Pinpoint the cell where the given text exists, returning its (x, y) midpoint coordinate. 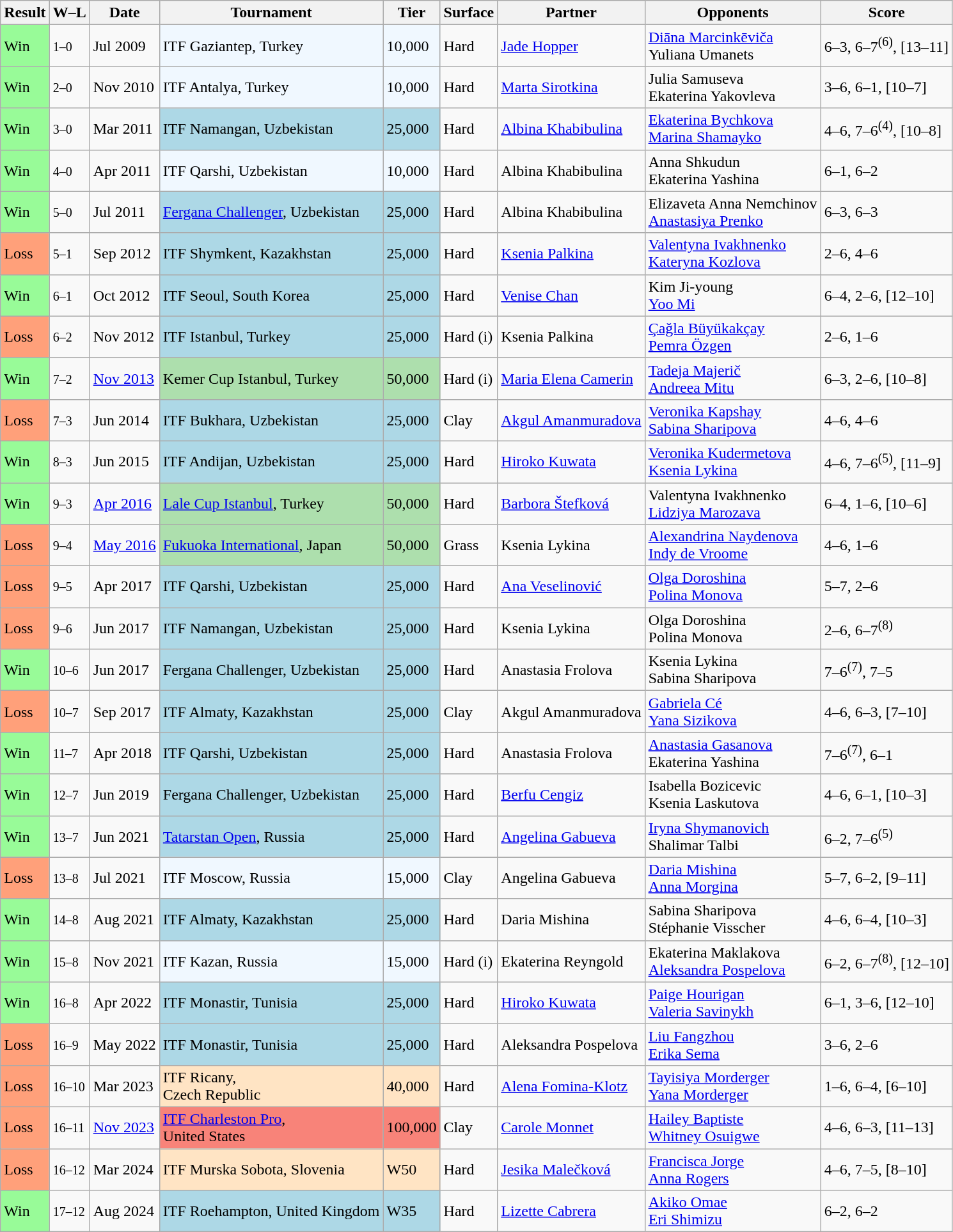
Tadeja Majerič Andreea Mitu (733, 379)
5–7, 6–2, [9–11] (886, 878)
4–6, 1–6 (886, 545)
2–0 (69, 87)
100,000 (412, 1127)
12–7 (69, 794)
2–6, 4–6 (886, 253)
4–6, 7–6(4), [10–8] (886, 129)
9–6 (69, 628)
Venise Chan (571, 296)
Opponents (733, 13)
Berfu Cengiz (571, 794)
6–4, 2–6, [12–10] (886, 296)
ITF Antalya, Turkey (271, 87)
Result (25, 13)
9–5 (69, 587)
Jun 2015 (124, 462)
17–12 (69, 1212)
14–8 (69, 920)
16–12 (69, 1169)
Surface (469, 13)
Tatarstan Open, Russia (271, 837)
1–0 (69, 46)
6–1, 6–2 (886, 170)
7–3 (69, 420)
Partner (571, 13)
Valentyna Ivakhnenko Kateryna Kozlova (733, 253)
Jul 2009 (124, 46)
Tier (412, 13)
40,000 (412, 1086)
6–3, 2–6, [10–8] (886, 379)
Daria Mishina Anna Morgina (733, 878)
ITF Kazan, Russia (271, 961)
Lizette Cabrera (571, 1212)
6–3, 6–7(6), [13–11] (886, 46)
9–4 (69, 545)
ITF Gaziantep, Turkey (271, 46)
Isabella Bozicevic Ksenia Laskutova (733, 794)
4–6, 4–6 (886, 420)
2–6, 1–6 (886, 336)
Carole Monnet (571, 1127)
4–6, 6–3, [11–13] (886, 1127)
Anastasia Gasanova Ekaterina Yashina (733, 754)
10–6 (69, 670)
Sabina Sharipova Stéphanie Visscher (733, 920)
Gabriela Cé Yana Sizikova (733, 711)
Barbora Štefková (571, 503)
Apr 2011 (124, 170)
May 2016 (124, 545)
Nov 2013 (124, 379)
6–2, 6–2 (886, 1212)
Kemer Cup Istanbul, Turkey (271, 379)
6–2, 7–6(5) (886, 837)
Diāna Marcinkēviča Yuliana Umanets (733, 46)
Jul 2011 (124, 212)
Çağla Büyükakçay Pemra Özgen (733, 336)
ITF Shymkent, Kazakhstan (271, 253)
10–7 (69, 711)
3–6, 2–6 (886, 1044)
ITF Seoul, South Korea (271, 296)
16–8 (69, 1003)
Lale Cup Istanbul, Turkey (271, 503)
Iryna Shymanovich Shalimar Talbi (733, 837)
Alexandrina Naydenova Indy de Vroome (733, 545)
4–0 (69, 170)
Daria Mishina (571, 920)
W35 (412, 1212)
Francisca Jorge Anna Rogers (733, 1169)
Marta Sirotkina (571, 87)
Paige Hourigan Valeria Savinykh (733, 1003)
Sep 2017 (124, 711)
Jesika Malečková (571, 1169)
Veronika Kudermetova Ksenia Lykina (733, 462)
4–6, 6–1, [10–3] (886, 794)
5–7, 2–6 (886, 587)
ITF Ricany, Czech Republic (271, 1086)
Apr 2018 (124, 754)
Apr 2016 (124, 503)
Akiko Omae Eri Shimizu (733, 1212)
6–2, 6–7(8), [12–10] (886, 961)
Mar 2024 (124, 1169)
Grass (469, 545)
8–3 (69, 462)
Tournament (271, 13)
16–10 (69, 1086)
Ana Veselinović (571, 587)
Ekaterina Bychkova Marina Shamayko (733, 129)
Nov 2012 (124, 336)
4–6, 7–5, [8–10] (886, 1169)
Mar 2023 (124, 1086)
Mar 2011 (124, 129)
Valentyna Ivakhnenko Lidziya Marozava (733, 503)
Nov 2021 (124, 961)
Jun 2021 (124, 837)
Ekaterina Maklakova Aleksandra Pospelova (733, 961)
May 2022 (124, 1044)
Ksenia Lykina Sabina Sharipova (733, 670)
7–6(7), 6–1 (886, 754)
W50 (412, 1169)
Date (124, 13)
5–1 (69, 253)
Aleksandra Pospelova (571, 1044)
ITF Charleston Pro, United States (271, 1127)
11–7 (69, 754)
7–6(7), 7–5 (886, 670)
5–0 (69, 212)
9–3 (69, 503)
6–1 (69, 296)
4–6, 6–4, [10–3] (886, 920)
Hailey Baptiste Whitney Osuigwe (733, 1127)
6–3, 6–3 (886, 212)
4–6, 7–6(5), [11–9] (886, 462)
Tayisiya Morderger Yana Morderger (733, 1086)
ITF Murska Sobota, Slovenia (271, 1169)
Oct 2012 (124, 296)
4–6, 6–3, [7–10] (886, 711)
Nov 2010 (124, 87)
ITF Roehampton, United Kingdom (271, 1212)
2–6, 6–7(8) (886, 628)
Aug 2024 (124, 1212)
Jun 2019 (124, 794)
13–8 (69, 878)
Score (886, 13)
Julia Samuseva Ekaterina Yakovleva (733, 87)
7–2 (69, 379)
3–0 (69, 129)
ITF Istanbul, Turkey (271, 336)
13–7 (69, 837)
1–6, 6–4, [6–10] (886, 1086)
16–11 (69, 1127)
Sep 2012 (124, 253)
Aug 2021 (124, 920)
ITF Andijan, Uzbekistan (271, 462)
Veronika Kapshay Sabina Sharipova (733, 420)
Jade Hopper (571, 46)
ITF Bukhara, Uzbekistan (271, 420)
Ekaterina Reyngold (571, 961)
Anna Shkudun Ekaterina Yashina (733, 170)
6–4, 1–6, [10–6] (886, 503)
6–2 (69, 336)
Liu Fangzhou Erika Sema (733, 1044)
Maria Elena Camerin (571, 379)
Nov 2023 (124, 1127)
Elizaveta Anna Nemchinov Anastasiya Prenko (733, 212)
Kim Ji-young Yoo Mi (733, 296)
6–1, 3–6, [12–10] (886, 1003)
Jun 2014 (124, 420)
Alena Fomina-Klotz (571, 1086)
Apr 2017 (124, 587)
15–8 (69, 961)
16–9 (69, 1044)
Fukuoka International, Japan (271, 545)
Jul 2021 (124, 878)
ITF Moscow, Russia (271, 878)
3–6, 6–1, [10–7] (886, 87)
Apr 2022 (124, 1003)
W–L (69, 13)
